Pinpoint the cell where the given text exists, returning its (x, y) midpoint coordinate. 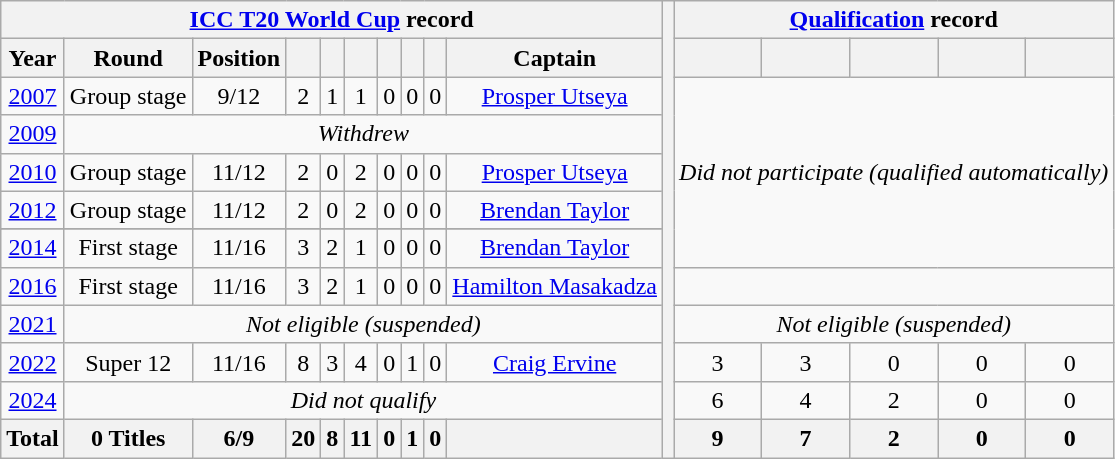
9/12 (239, 96)
2022 (33, 362)
Craig Ervine (555, 362)
Round (128, 58)
2016 (33, 286)
Captain (555, 58)
Did not participate (qualified automatically) (894, 172)
Hamilton Masakadza (555, 286)
Withdrew (363, 134)
2024 (33, 400)
11 (361, 438)
2009 (33, 134)
2021 (33, 324)
ICC T20 World Cup record (332, 20)
Did not qualify (363, 400)
20 (304, 438)
2010 (33, 172)
Position (239, 58)
Total (33, 438)
6/9 (239, 438)
2014 (33, 248)
7 (806, 438)
2007 (33, 96)
Year (33, 58)
0 Titles (128, 438)
Super 12 (128, 362)
Qualification record (894, 20)
9 (718, 438)
2012 (33, 210)
6 (718, 400)
